Identify which cell holds the provided text, then report its (x, y) central coordinate. 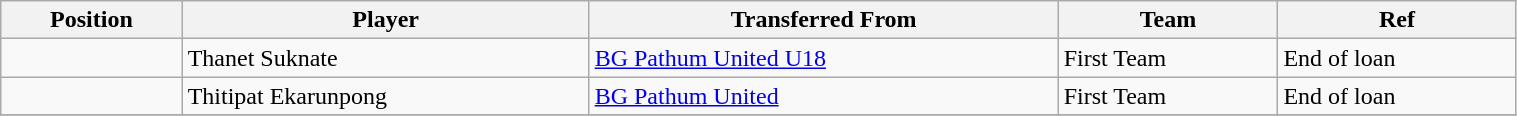
Ref (1397, 20)
Thanet Suknate (386, 58)
Thitipat Ekarunpong (386, 96)
BG Pathum United U18 (824, 58)
BG Pathum United (824, 96)
Position (92, 20)
Player (386, 20)
Team (1168, 20)
Transferred From (824, 20)
